Detect which cell encompasses the target text, then output its [x, y] center coordinate. 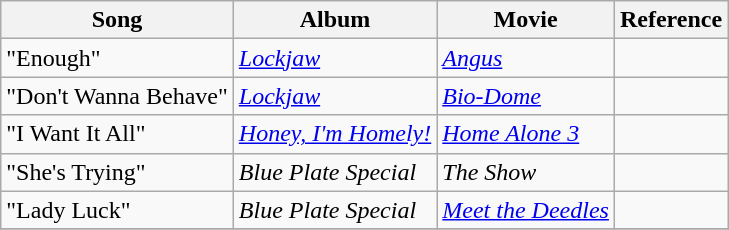
"She's Trying" [118, 172]
"Don't Wanna Behave" [118, 96]
Home Alone 3 [526, 134]
Meet the Deedles [526, 210]
Album [334, 20]
Movie [526, 20]
The Show [526, 172]
Angus [526, 58]
"I Want It All" [118, 134]
Song [118, 20]
Reference [670, 20]
"Enough" [118, 58]
Bio-Dome [526, 96]
"Lady Luck" [118, 210]
Honey, I'm Homely! [334, 134]
